Pinpoint the cell where the given text exists, returning its [X, Y] midpoint coordinate. 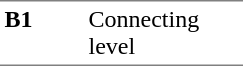
Connecting level [164, 33]
B1 [42, 33]
